Capture the cell that displays the provided text and extract its (X, Y) central coordinate. 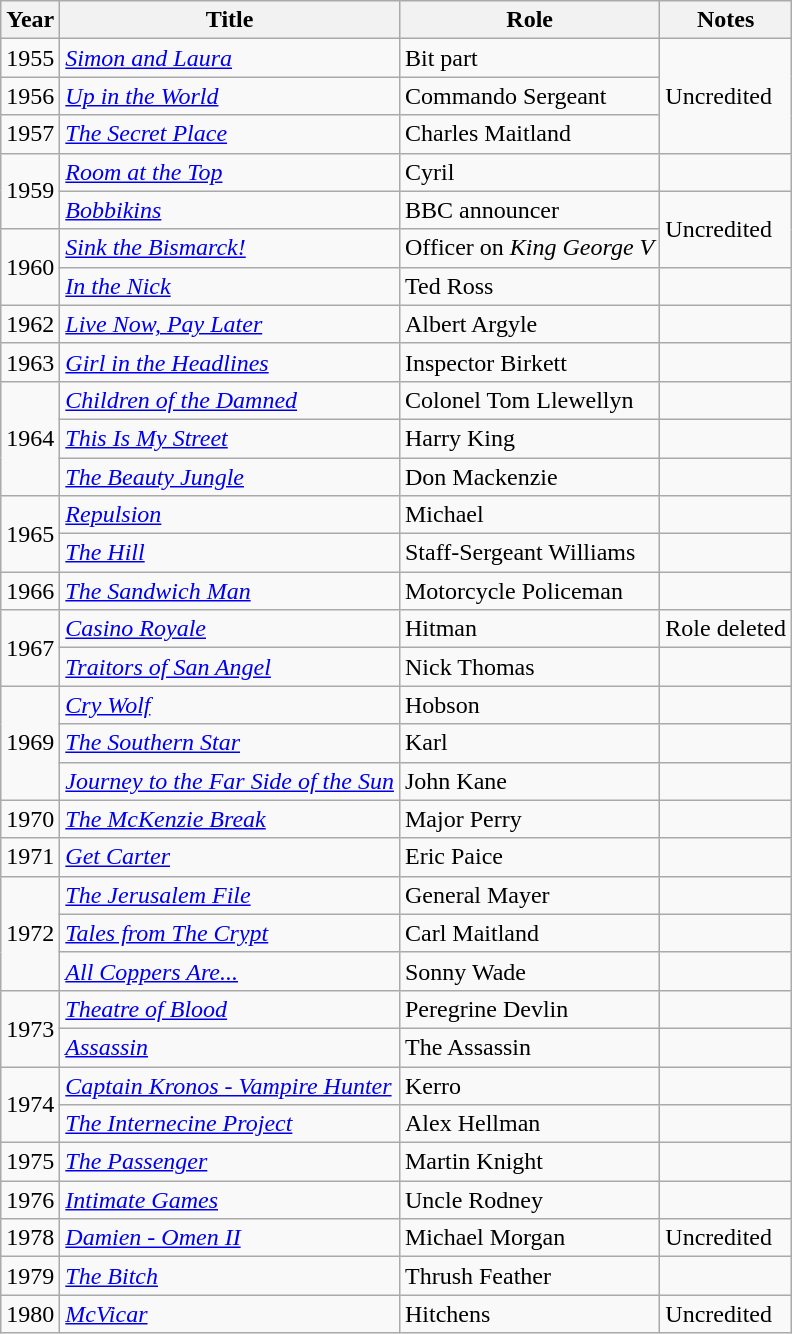
General Mayer (529, 895)
Theatre of Blood (230, 1009)
Officer on King George V (529, 248)
1975 (30, 1162)
Cry Wolf (230, 705)
Intimate Games (230, 1200)
Get Carter (230, 857)
Eric Paice (529, 857)
1972 (30, 933)
Assassin (230, 1047)
Tales from The Crypt (230, 933)
The Assassin (529, 1047)
In the Nick (230, 286)
Role (529, 20)
1955 (30, 58)
Harry King (529, 438)
1980 (30, 1314)
Nick Thomas (529, 667)
1956 (30, 96)
1964 (30, 438)
Michael Morgan (529, 1238)
Bobbikins (230, 210)
1970 (30, 819)
Captain Kronos - Vampire Hunter (230, 1085)
Kerro (529, 1085)
1962 (30, 324)
The Secret Place (230, 134)
Charles Maitland (529, 134)
All Coppers Are... (230, 971)
John Kane (529, 781)
Cyril (529, 172)
1974 (30, 1104)
The Sandwich Man (230, 591)
Commando Sergeant (529, 96)
Major Perry (529, 819)
Journey to the Far Side of the Sun (230, 781)
1960 (30, 267)
Albert Argyle (529, 324)
Bit part (529, 58)
The Hill (230, 553)
1969 (30, 743)
Traitors of San Angel (230, 667)
Hobson (529, 705)
Uncle Rodney (529, 1200)
McVicar (230, 1314)
Repulsion (230, 515)
Sink the Bismarck! (230, 248)
Michael (529, 515)
Casino Royale (230, 629)
Hitman (529, 629)
1978 (30, 1238)
Karl (529, 743)
Year (30, 20)
The Jerusalem File (230, 895)
Don Mackenzie (529, 477)
1973 (30, 1028)
1963 (30, 362)
1965 (30, 534)
Role deleted (726, 629)
Alex Hellman (529, 1124)
Colonel Tom Llewellyn (529, 400)
Sonny Wade (529, 971)
Damien - Omen II (230, 1238)
Notes (726, 20)
The Passenger (230, 1162)
Thrush Feather (529, 1276)
Peregrine Devlin (529, 1009)
Up in the World (230, 96)
Live Now, Pay Later (230, 324)
The McKenzie Break (230, 819)
Staff-Sergeant Williams (529, 553)
Martin Knight (529, 1162)
Carl Maitland (529, 933)
The Internecine Project (230, 1124)
The Bitch (230, 1276)
1959 (30, 191)
Hitchens (529, 1314)
The Beauty Jungle (230, 477)
This Is My Street (230, 438)
1979 (30, 1276)
Ted Ross (529, 286)
1967 (30, 648)
1971 (30, 857)
The Southern Star (230, 743)
Inspector Birkett (529, 362)
Title (230, 20)
Children of the Damned (230, 400)
BBC announcer (529, 210)
Simon and Laura (230, 58)
Room at the Top (230, 172)
1957 (30, 134)
1976 (30, 1200)
1966 (30, 591)
Girl in the Headlines (230, 362)
Motorcycle Policeman (529, 591)
